Locate the cell with the specified text and output its [x, y] center coordinate. 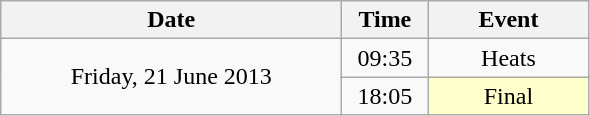
09:35 [385, 58]
Time [385, 20]
Final [508, 96]
18:05 [385, 96]
Date [172, 20]
Heats [508, 58]
Friday, 21 June 2013 [172, 77]
Event [508, 20]
